Detect which cell encompasses the target text, then output its (x, y) center coordinate. 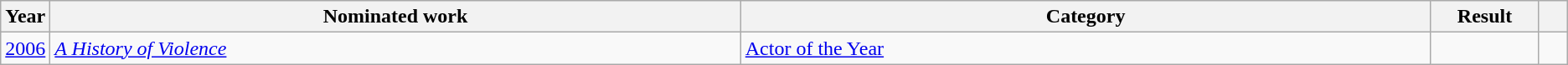
A History of Violence (395, 48)
Category (1086, 17)
2006 (25, 48)
Year (25, 17)
Result (1484, 17)
Nominated work (395, 17)
Actor of the Year (1086, 48)
